Output the (x, y) coordinate of the center of the cell containing the given text.  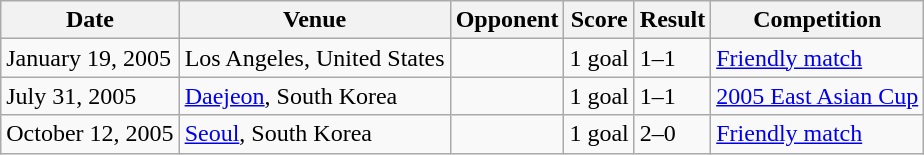
Opponent (507, 20)
Competition (818, 20)
2–0 (672, 134)
Los Angeles, United States (314, 58)
Venue (314, 20)
January 19, 2005 (90, 58)
Score (599, 20)
2005 East Asian Cup (818, 96)
Seoul, South Korea (314, 134)
July 31, 2005 (90, 96)
Result (672, 20)
Date (90, 20)
Daejeon, South Korea (314, 96)
October 12, 2005 (90, 134)
